Output the (x, y) coordinate of the center of the cell containing the given text.  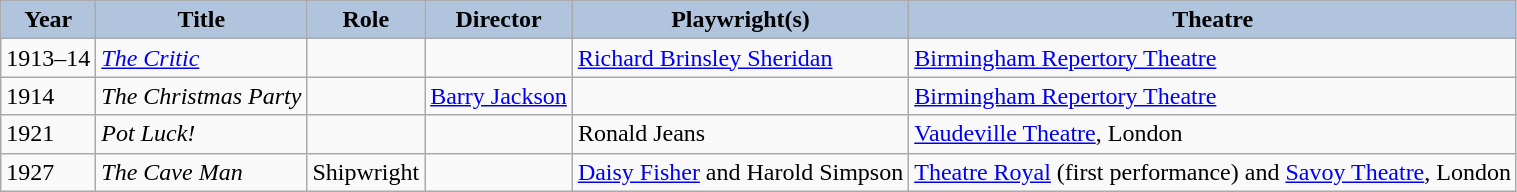
Ronald Jeans (740, 134)
Richard Brinsley Sheridan (740, 58)
Shipwright (366, 172)
Pot Luck! (202, 134)
Barry Jackson (499, 96)
Role (366, 20)
1914 (48, 96)
Year (48, 20)
Theatre Royal (first performance) and Savoy Theatre, London (1213, 172)
Playwright(s) (740, 20)
The Cave Man (202, 172)
Title (202, 20)
Vaudeville Theatre, London (1213, 134)
The Critic (202, 58)
1927 (48, 172)
Director (499, 20)
1913–14 (48, 58)
The Christmas Party (202, 96)
Theatre (1213, 20)
Daisy Fisher and Harold Simpson (740, 172)
1921 (48, 134)
